For the text-containing cell, return its midpoint in [X, Y] coordinate format. 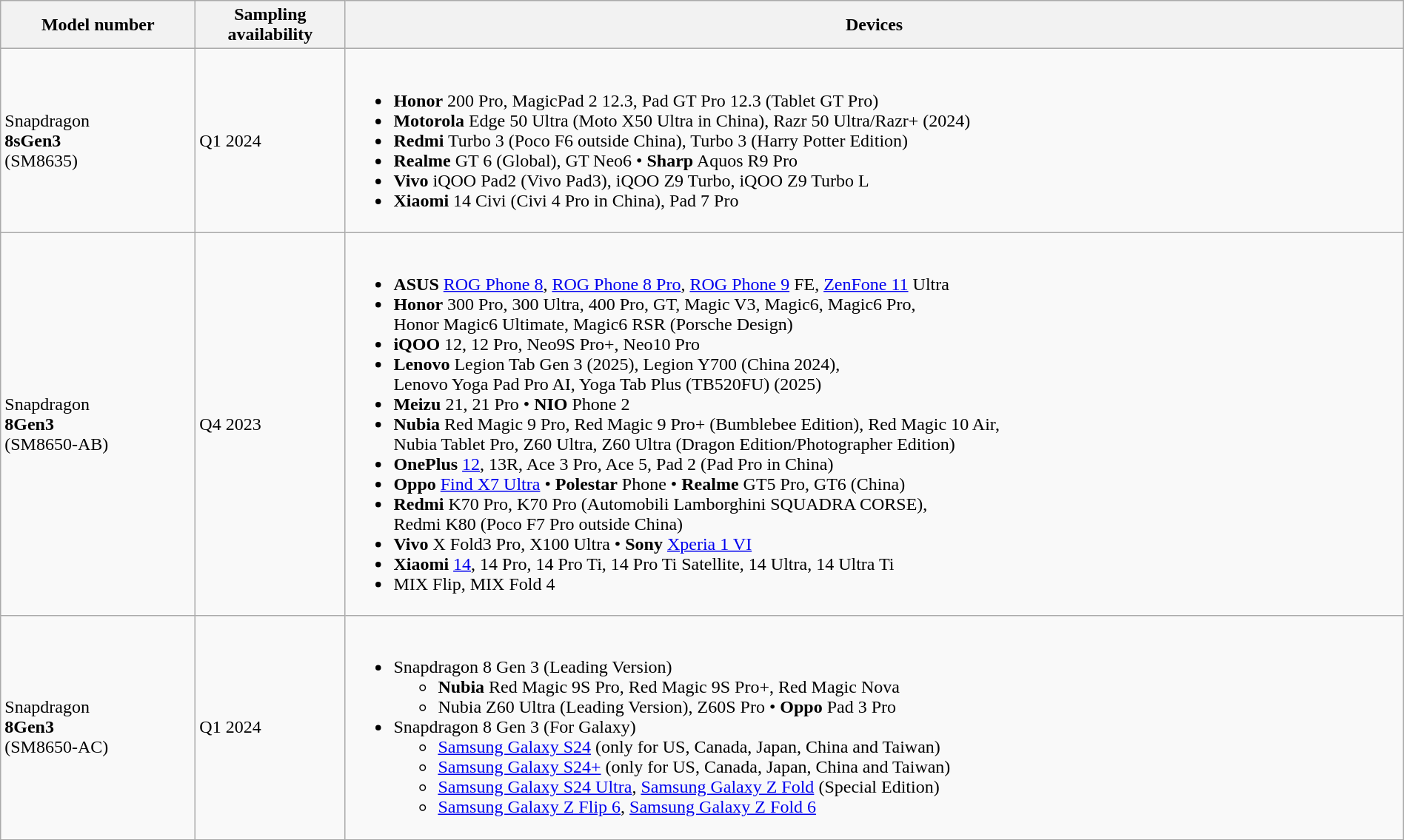
Q4 2023 [270, 424]
Snapdragon8Gen3(SM8650-AB) [98, 424]
Devices [874, 25]
Model number [98, 25]
Snapdragon8Gen3(SM8650-AC) [98, 728]
Snapdragon8sGen3(SM8635) [98, 141]
Samplingavailability [270, 25]
